Find where the given text appears and provide that cell's center as (X, Y) coordinate. 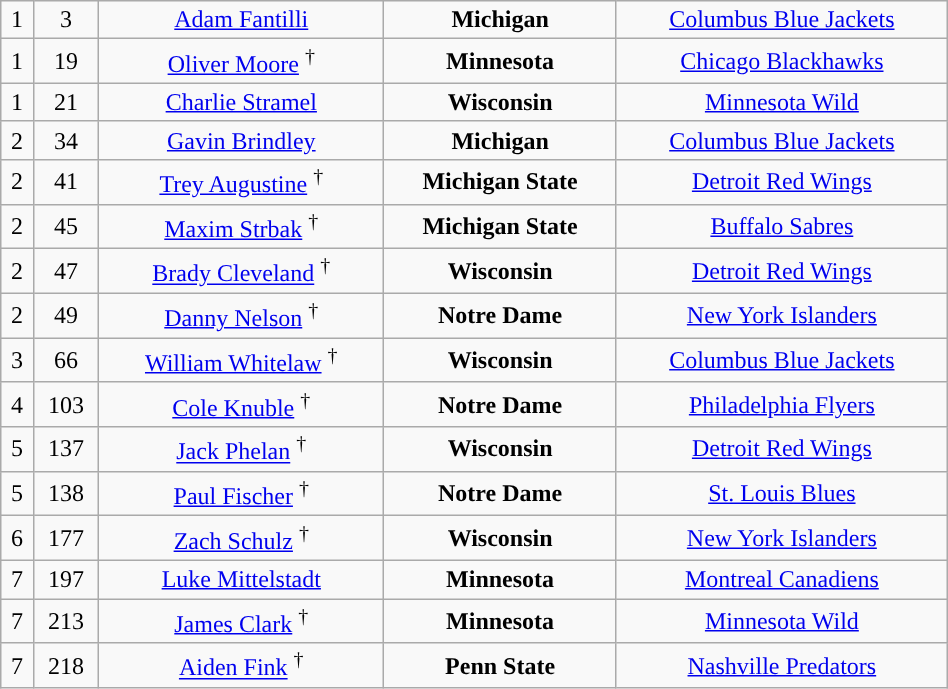
47 (66, 272)
Oliver Moore † (242, 62)
William Whitelaw † (242, 360)
49 (66, 316)
Montreal Canadiens (782, 579)
Philadelphia Flyers (782, 404)
197 (66, 579)
St. Louis Blues (782, 494)
138 (66, 494)
213 (66, 622)
218 (66, 666)
Danny Nelson † (242, 316)
Chicago Blackhawks (782, 62)
34 (66, 140)
6 (17, 538)
Jack Phelan † (242, 450)
66 (66, 360)
James Clark † (242, 622)
Buffalo Sabres (782, 226)
177 (66, 538)
Nashville Predators (782, 666)
41 (66, 182)
21 (66, 102)
Adam Fantilli (242, 20)
103 (66, 404)
Aiden Fink † (242, 666)
Trey Augustine † (242, 182)
Penn State (500, 666)
Paul Fischer † (242, 494)
Charlie Stramel (242, 102)
Cole Knuble † (242, 404)
Brady Cleveland † (242, 272)
Zach Schulz † (242, 538)
Gavin Brindley (242, 140)
45 (66, 226)
Luke Mittelstadt (242, 579)
137 (66, 450)
19 (66, 62)
4 (17, 404)
Maxim Strbak † (242, 226)
